Detect which cell encompasses the target text, then output its [X, Y] center coordinate. 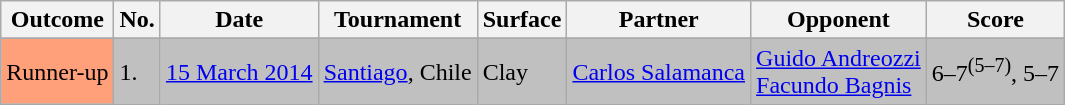
Carlos Salamanca [659, 72]
Opponent [839, 20]
Outcome [58, 20]
6–7(5–7), 5–7 [995, 72]
Tournament [398, 20]
Date [239, 20]
No. [137, 20]
15 March 2014 [239, 72]
Runner-up [58, 72]
Santiago, Chile [398, 72]
Guido Andreozzi Facundo Bagnis [839, 72]
Surface [522, 20]
1. [137, 72]
Clay [522, 72]
Score [995, 20]
Partner [659, 20]
